From the cell containing the given text, extract its center point as (x, y) coordinate. 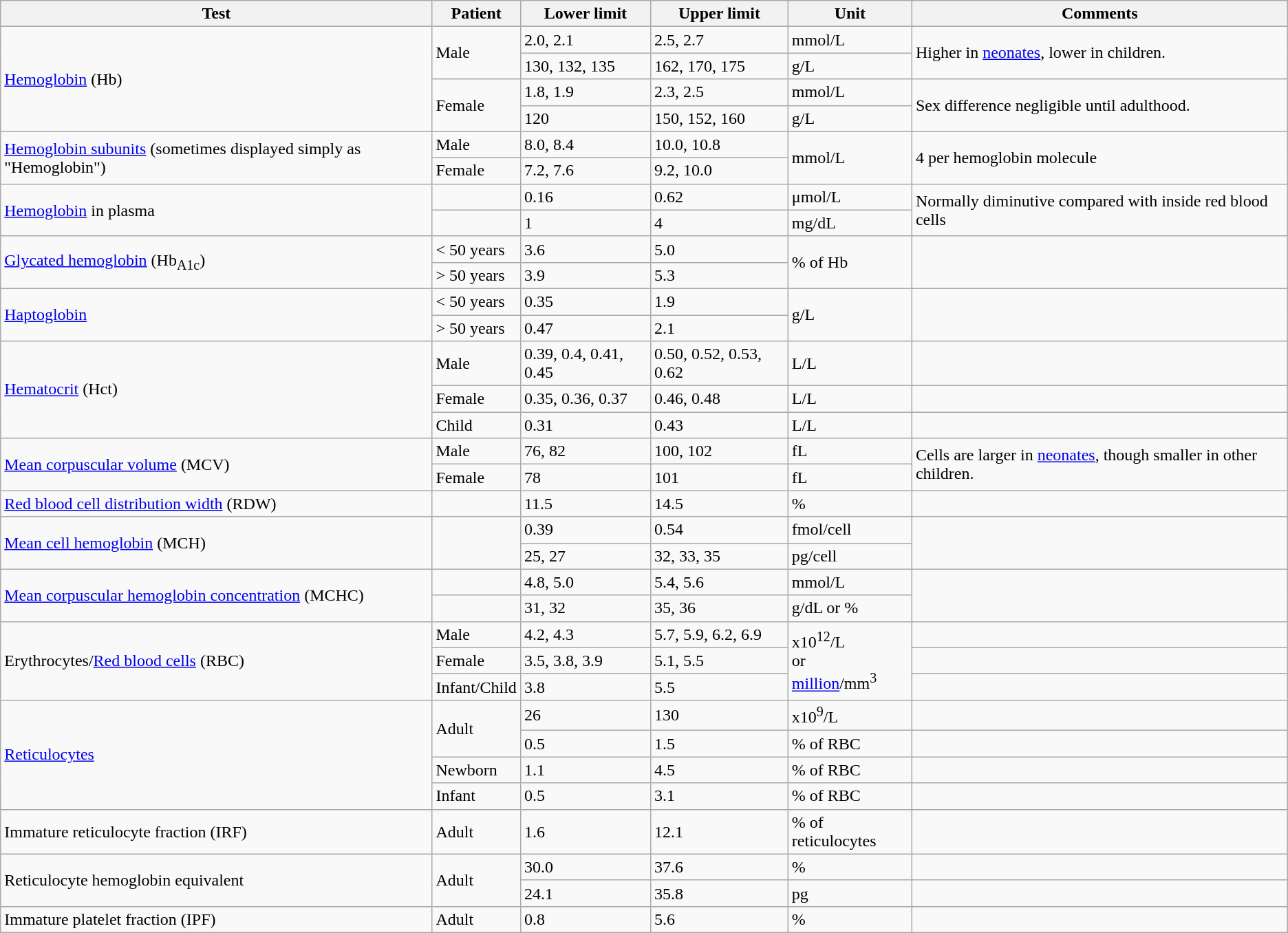
8.0, 8.4 (585, 144)
30.0 (585, 867)
Higher in neonates, lower in children. (1099, 53)
% of reticulocytes (850, 831)
12.1 (720, 831)
31, 32 (585, 608)
5.5 (720, 687)
Hemoglobin (Hb) (216, 79)
0.35, 0.36, 0.37 (585, 399)
Sex difference negligible until adulthood. (1099, 105)
11.5 (585, 504)
g/dL or % (850, 608)
0.35 (585, 301)
Lower limit (585, 14)
2.0, 2.1 (585, 40)
Unit (850, 14)
14.5 (720, 504)
1.1 (585, 770)
mg/dL (850, 223)
0.16 (585, 197)
0.39 (585, 530)
3.5, 3.8, 3.9 (585, 661)
5.1, 5.5 (720, 661)
Cells are larger in neonates, though smaller in other children. (1099, 464)
76, 82 (585, 451)
1.5 (720, 744)
162, 170, 175 (720, 66)
5.6 (720, 919)
4 per hemoglobin molecule (1099, 158)
24.1 (585, 893)
150, 152, 160 (720, 118)
% of Hb (850, 262)
32, 33, 35 (720, 556)
fmol/cell (850, 530)
Hemoglobin in plasma (216, 210)
Mean cell hemoglobin (MCH) (216, 543)
pg/cell (850, 556)
4 (720, 223)
5.7, 5.9, 6.2, 6.9 (720, 634)
Immature platelet fraction (IPF) (216, 919)
Upper limit (720, 14)
7.2, 7.6 (585, 171)
Hemoglobin subunits (sometimes displayed simply as "Hemoglobin") (216, 158)
0.54 (720, 530)
4.8, 5.0 (585, 582)
Haptoglobin (216, 314)
130, 132, 135 (585, 66)
0.46, 0.48 (720, 399)
5.0 (720, 249)
0.47 (585, 328)
Child (476, 425)
0.8 (585, 919)
μmol/L (850, 197)
Mean corpuscular volume (MCV) (216, 464)
78 (585, 478)
100, 102 (720, 451)
0.39, 0.4, 0.41, 0.45 (585, 363)
pg (850, 893)
2.5, 2.7 (720, 40)
1 (585, 223)
Hematocrit (Hct) (216, 389)
10.0, 10.8 (720, 144)
0.62 (720, 197)
Red blood cell distribution width (RDW) (216, 504)
Reticulocyte hemoglobin equivalent (216, 880)
5.4, 5.6 (720, 582)
5.3 (720, 275)
Reticulocytes (216, 754)
2.3, 2.5 (720, 92)
25, 27 (585, 556)
37.6 (720, 867)
Erythrocytes/Red blood cells (RBC) (216, 661)
1.8, 1.9 (585, 92)
0.31 (585, 425)
x1012/Lormillion/mm3 (850, 661)
1.6 (585, 831)
2.1 (720, 328)
4.5 (720, 770)
Mean corpuscular hemoglobin concentration (MCHC) (216, 595)
3.1 (720, 796)
1.9 (720, 301)
26 (585, 716)
3.9 (585, 275)
35.8 (720, 893)
120 (585, 118)
x109/L (850, 716)
35, 36 (720, 608)
Normally diminutive compared with inside red blood cells (1099, 210)
Infant (476, 796)
3.8 (585, 687)
4.2, 4.3 (585, 634)
130 (720, 716)
Glycated hemoglobin (HbA1c) (216, 262)
Patient (476, 14)
Infant/Child (476, 687)
Immature reticulocyte fraction (IRF) (216, 831)
Comments (1099, 14)
3.6 (585, 249)
9.2, 10.0 (720, 171)
Test (216, 14)
0.50, 0.52, 0.53, 0.62 (720, 363)
101 (720, 478)
Newborn (476, 770)
0.43 (720, 425)
